Locate the cell with the specified text and output its [X, Y] center coordinate. 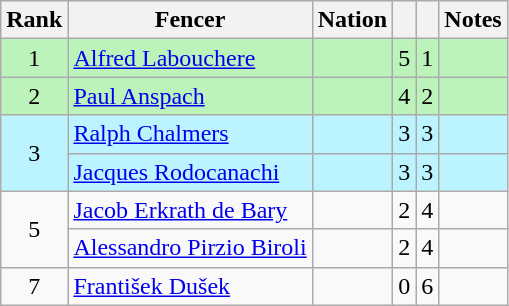
Ralph Chalmers [190, 134]
Paul Anspach [190, 96]
Alessandro Pirzio Biroli [190, 248]
6 [428, 286]
7 [34, 286]
Rank [34, 20]
Nation [352, 20]
Jacob Erkrath de Bary [190, 210]
Fencer [190, 20]
Alfred Labouchere [190, 58]
0 [404, 286]
Notes [473, 20]
František Dušek [190, 286]
Jacques Rodocanachi [190, 172]
